Pinpoint the cell where the given text exists, returning its [x, y] midpoint coordinate. 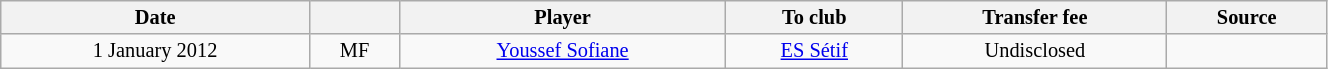
Youssef Sofiane [562, 51]
MF [354, 51]
To club [814, 17]
Source [1247, 17]
ES Sétif [814, 51]
Date [156, 17]
Transfer fee [1035, 17]
Undisclosed [1035, 51]
Player [562, 17]
1 January 2012 [156, 51]
